For the text-containing cell, return its midpoint in [x, y] coordinate format. 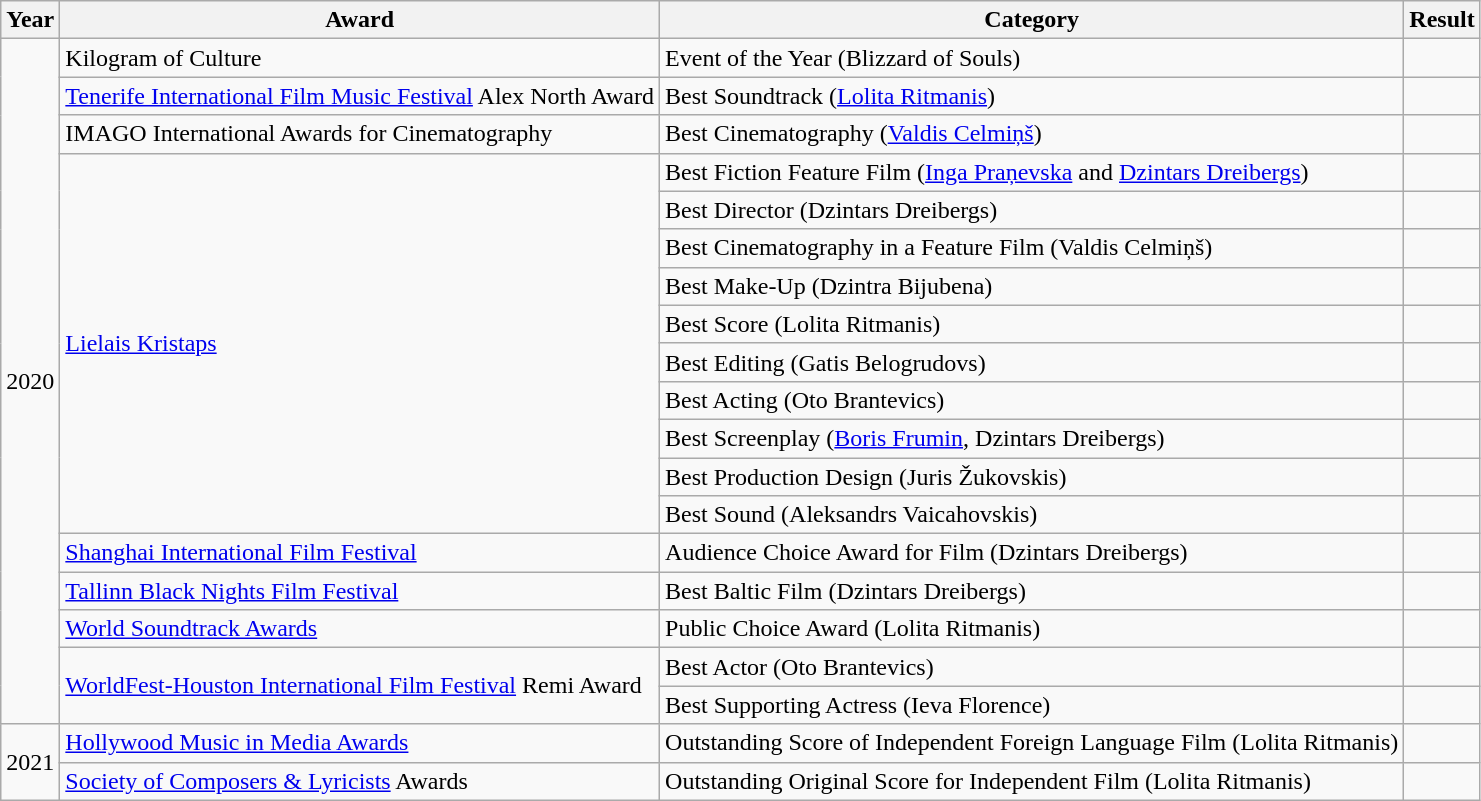
World Soundtrack Awards [360, 629]
Best Supporting Actress (Ieva Florence) [1032, 705]
Best Acting (Oto Brantevics) [1032, 400]
Best Editing (Gatis Belogrudovs) [1032, 362]
Year [30, 20]
Best Soundtrack (Lolita Ritmanis) [1032, 96]
Hollywood Music in Media Awards [360, 743]
Best Score (Lolita Ritmanis) [1032, 324]
2020 [30, 382]
Audience Choice Award for Film (Dzintars Dreibergs) [1032, 553]
Category [1032, 20]
Event of the Year (Blizzard of Souls) [1032, 58]
Shanghai International Film Festival [360, 553]
Public Choice Award (Lolita Ritmanis) [1032, 629]
Best Cinematography in a Feature Film (Valdis Celmiņš) [1032, 248]
Society of Composers & Lyricists Awards [360, 781]
IMAGO International Awards for Cinematography [360, 134]
Best Production Design (Juris Žukovskis) [1032, 477]
Lielais Kristaps [360, 344]
Outstanding Original Score for Independent Film (Lolita Ritmanis) [1032, 781]
Best Make-Up (Dzintra Bijubena) [1032, 286]
Best Cinematography (Valdis Celmiņš) [1032, 134]
Best Director (Dzintars Dreibergs) [1032, 210]
Best Actor (Oto Brantevics) [1032, 667]
Result [1442, 20]
Tenerife International Film Music Festival Alex North Award [360, 96]
Kilogram of Culture [360, 58]
Award [360, 20]
Best Sound (Aleksandrs Vaicahovskis) [1032, 515]
Tallinn Black Nights Film Festival [360, 591]
Best Baltic Film (Dzintars Dreibergs) [1032, 591]
Best Fiction Feature Film (Inga Praņevska and Dzintars Dreibergs) [1032, 172]
Best Screenplay (Boris Frumin, Dzintars Dreibergs) [1032, 438]
2021 [30, 762]
WorldFest-Houston International Film Festival Remi Award [360, 686]
Outstanding Score of Independent Foreign Language Film (Lolita Ritmanis) [1032, 743]
